Detect which cell encompasses the target text, then output its (X, Y) center coordinate. 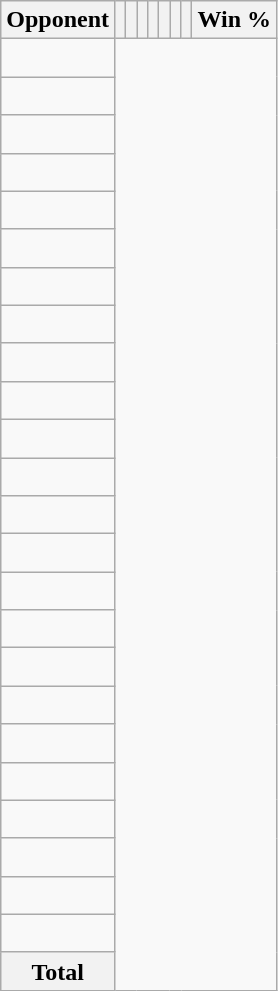
Win % (234, 20)
Opponent (58, 20)
Total (58, 971)
